Identify which cell holds the provided text, then report its (X, Y) central coordinate. 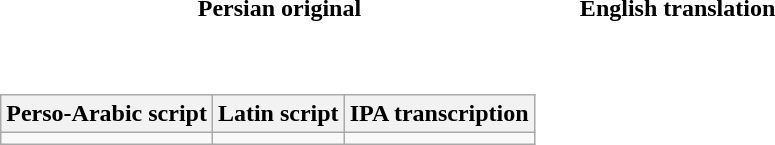
IPA transcription (439, 114)
Perso-Arabic script (107, 114)
Latin script (278, 114)
